Find where the given text appears and provide that cell's center as [x, y] coordinate. 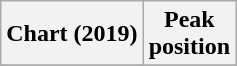
Peakposition [189, 34]
Chart (2019) [72, 34]
